Find where the given text appears and provide that cell's center as (x, y) coordinate. 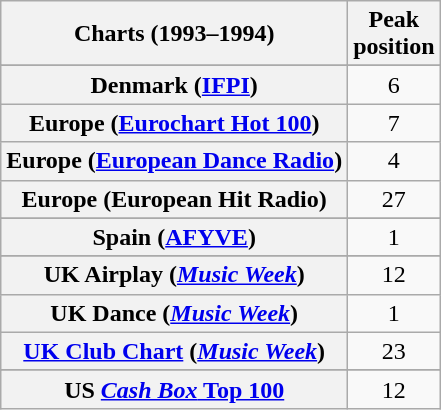
Europe (European Hit Radio) (174, 199)
7 (394, 123)
6 (394, 85)
UK Dance (Music Week) (174, 313)
Europe (Eurochart Hot 100) (174, 123)
Europe (European Dance Radio) (174, 161)
Spain (AFYVE) (174, 237)
23 (394, 351)
Peakposition (394, 34)
UK Club Chart (Music Week) (174, 351)
Denmark (IFPI) (174, 85)
UK Airplay (Music Week) (174, 275)
27 (394, 199)
US Cash Box Top 100 (174, 389)
Charts (1993–1994) (174, 34)
4 (394, 161)
